Return (X, Y) of the center of cell containing provided text 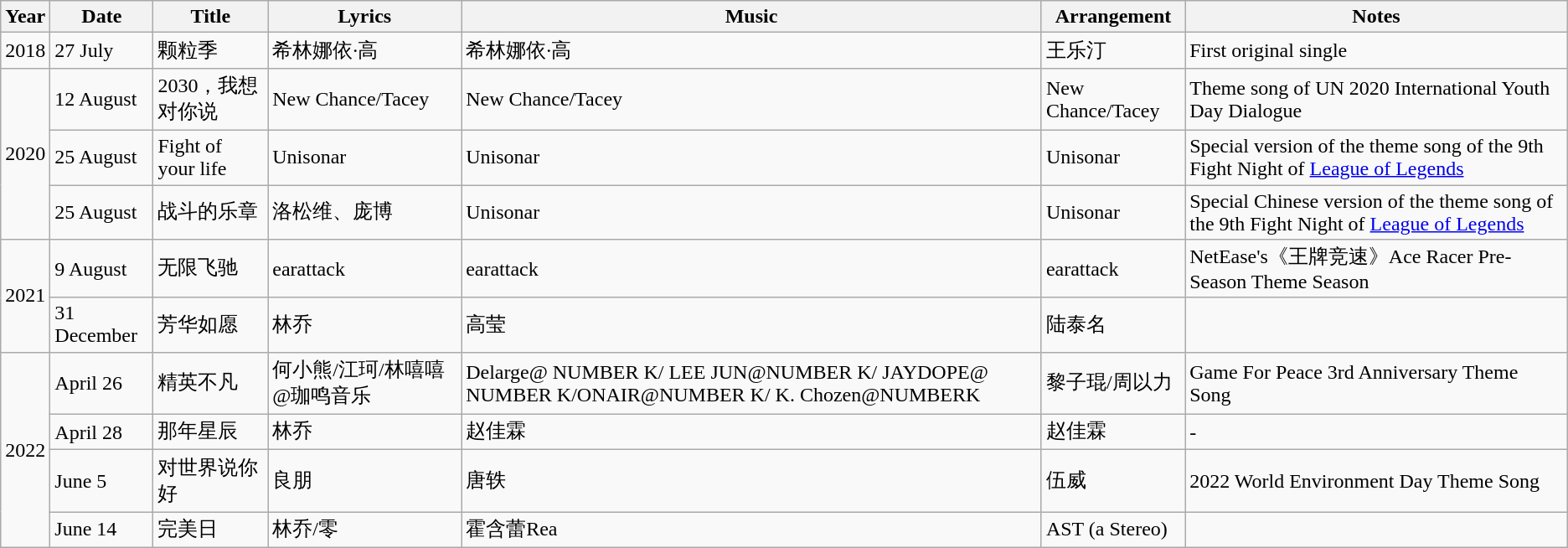
良朋 (365, 481)
12 August (102, 99)
31 December (102, 325)
2020 (25, 153)
- (1377, 432)
AST (a Stereo) (1112, 530)
唐轶 (752, 481)
陆泰名 (1112, 325)
Delarge@ NUMBER K/ LEE JUN@NUMBER K/ JAYDOPE@ NUMBER K/ONAIR@NUMBER K/ K. Chozen@NUMBERK (752, 383)
June 5 (102, 481)
April 26 (102, 383)
9 August (102, 269)
2030，我想对你说 (211, 99)
何小熊/江珂/林嘻嘻@珈鸣音乐 (365, 383)
2022 World Environment Day Theme Song (1377, 481)
颗粒季 (211, 50)
Notes (1377, 17)
伍威 (1112, 481)
Date (102, 17)
精英不凡 (211, 383)
2021 (25, 297)
Fight of your life (211, 158)
June 14 (102, 530)
Theme song of UN 2020 International Youth Day Dialogue (1377, 99)
April 28 (102, 432)
黎子琨/周以力 (1112, 383)
Title (211, 17)
Special Chinese version of the theme song of the 9th Fight Night of League of Legends (1377, 211)
First original single (1377, 50)
Special version of the theme song of the 9th Fight Night of League of Legends (1377, 158)
战斗的乐章 (211, 211)
27 July (102, 50)
林乔/零 (365, 530)
王乐汀 (1112, 50)
对世界说你好 (211, 481)
Game For Peace 3rd Anniversary Theme Song (1377, 383)
芳华如愿 (211, 325)
高莹 (752, 325)
NetEase's《王牌竞速》Ace Racer Pre-Season Theme Season (1377, 269)
无限飞驰 (211, 269)
2018 (25, 50)
霍含蕾Rea (752, 530)
Year (25, 17)
完美日 (211, 530)
那年星辰 (211, 432)
Music (752, 17)
Arrangement (1112, 17)
洛松维、庞博 (365, 211)
2022 (25, 449)
Lyrics (365, 17)
